Output the [X, Y] coordinate of the center of the cell containing the given text.  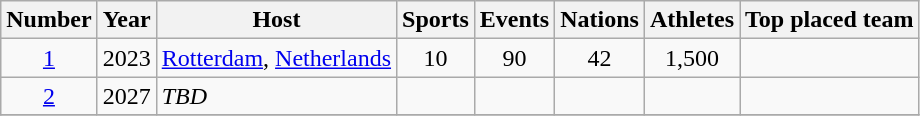
TBD [276, 96]
Number [49, 20]
Year [126, 20]
10 [436, 58]
2 [49, 96]
Nations [600, 20]
Rotterdam, Netherlands [276, 58]
1,500 [692, 58]
42 [600, 58]
1 [49, 58]
Sports [436, 20]
Events [514, 20]
2023 [126, 58]
2027 [126, 96]
Top placed team [830, 20]
Athletes [692, 20]
Host [276, 20]
90 [514, 58]
